Scan for the cell matching the given text and deliver its [X, Y] coordinate at center. 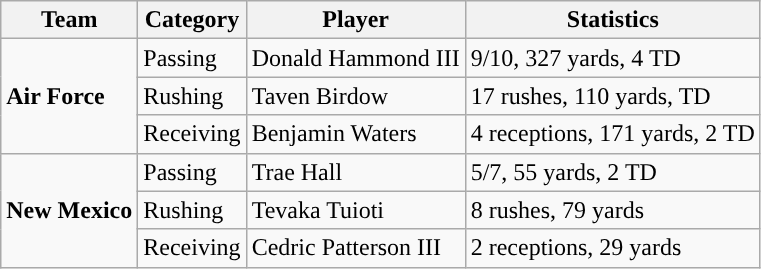
5/7, 55 yards, 2 TD [612, 172]
2 receptions, 29 yards [612, 248]
Statistics [612, 20]
Donald Hammond III [356, 58]
8 rushes, 79 yards [612, 210]
Tevaka Tuioti [356, 210]
Cedric Patterson III [356, 248]
17 rushes, 110 yards, TD [612, 96]
Taven Birdow [356, 96]
Player [356, 20]
Air Force [70, 96]
Category [192, 20]
Benjamin Waters [356, 134]
Team [70, 20]
4 receptions, 171 yards, 2 TD [612, 134]
Trae Hall [356, 172]
New Mexico [70, 210]
9/10, 327 yards, 4 TD [612, 58]
